Find where the given text appears and provide that cell's center as [X, Y] coordinate. 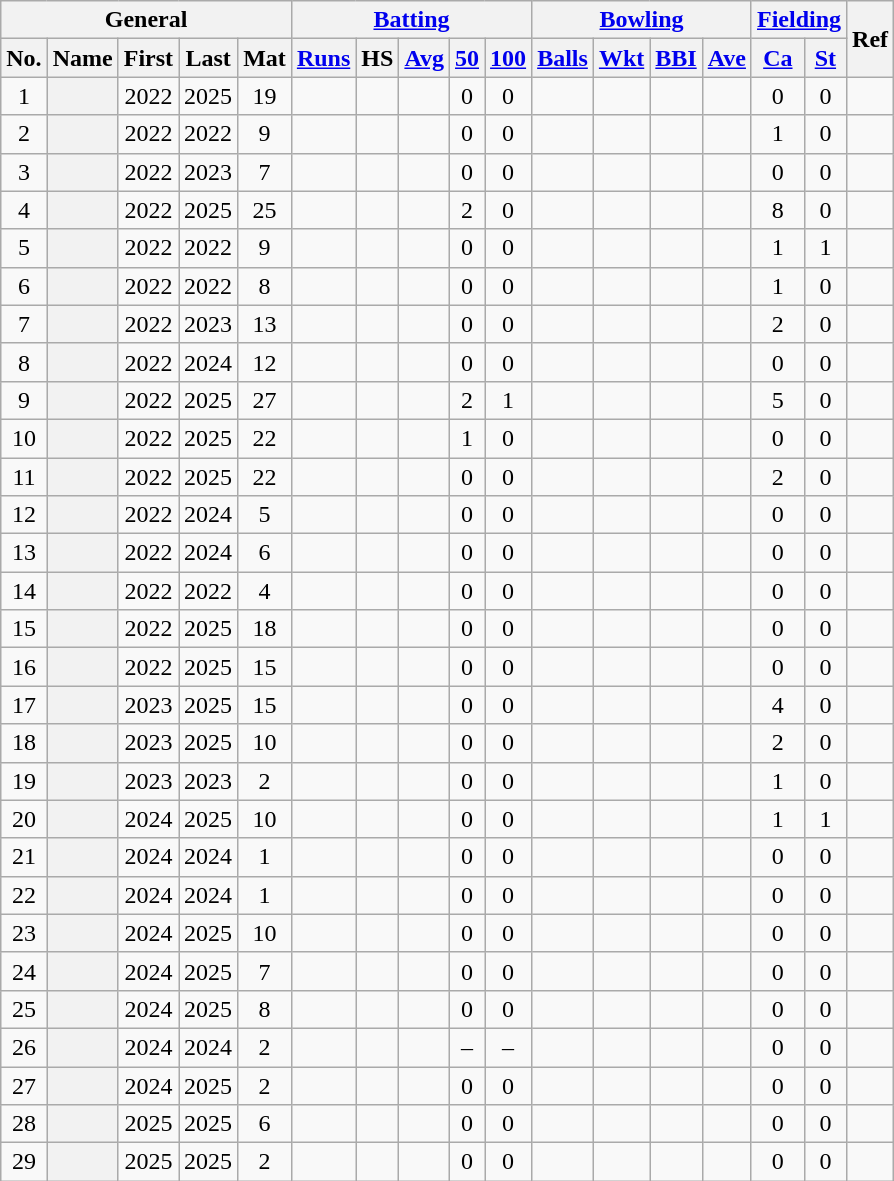
Balls [563, 58]
20 [24, 819]
HS [378, 58]
Runs [323, 58]
Mat [265, 58]
24 [24, 971]
Batting [411, 20]
Ave [726, 58]
29 [24, 1162]
General [146, 20]
Ref [870, 39]
Avg [424, 58]
First [148, 58]
Name [82, 58]
11 [24, 477]
100 [508, 58]
BBI [676, 58]
Fielding [798, 20]
No. [24, 58]
26 [24, 1047]
16 [24, 667]
23 [24, 933]
3 [24, 172]
Bowling [642, 20]
28 [24, 1124]
50 [466, 58]
Ca [778, 58]
St [825, 58]
17 [24, 705]
21 [24, 857]
Last [208, 58]
14 [24, 591]
Wkt [621, 58]
